Extract the (x, y) coordinate from the center of the cell holding the provided text.  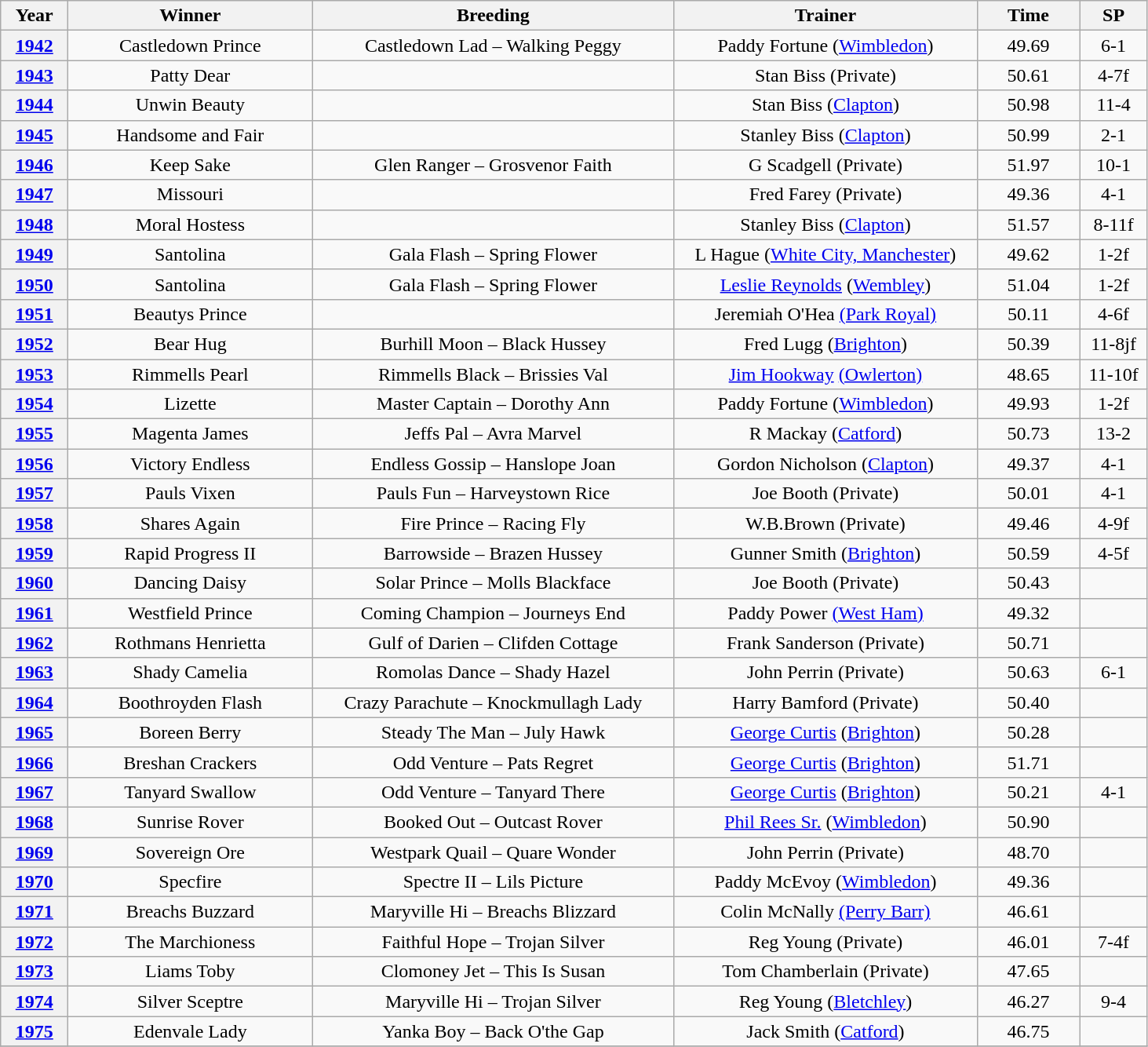
1947 (35, 195)
Rimmells Black – Brissies Val (493, 374)
Coming Champion – Journeys End (493, 613)
4-5f (1113, 553)
1942 (35, 46)
50.01 (1028, 494)
9-4 (1113, 1001)
50.40 (1028, 702)
Fred Lugg (Brighton) (825, 344)
Sunrise Rover (190, 822)
Unwin Beauty (190, 105)
Pauls Vixen (190, 494)
1975 (35, 1031)
1967 (35, 792)
1957 (35, 494)
Leslie Reynolds (Wembley) (825, 284)
Odd Venture – Tanyard There (493, 792)
50.61 (1028, 75)
Trainer (825, 16)
Castledown Prince (190, 46)
Sovereign Ore (190, 852)
Tom Chamberlain (Private) (825, 972)
47.65 (1028, 972)
R Mackay (Catford) (825, 434)
51.97 (1028, 165)
46.61 (1028, 912)
Gunner Smith (Brighton) (825, 553)
Tanyard Swallow (190, 792)
Fred Farey (Private) (825, 195)
Beautys Prince (190, 314)
Solar Prince – Molls Blackface (493, 583)
Rapid Progress II (190, 553)
Barrowside – Brazen Hussey (493, 553)
1961 (35, 613)
1970 (35, 882)
4-6f (1113, 314)
Maryville Hi – Trojan Silver (493, 1001)
50.28 (1028, 732)
Paddy Power (West Ham) (825, 613)
51.04 (1028, 284)
1949 (35, 254)
Jack Smith (Catford) (825, 1031)
11-10f (1113, 374)
Keep Sake (190, 165)
Endless Gossip – Hanslope Joan (493, 464)
Faithful Hope – Trojan Silver (493, 942)
Bear Hug (190, 344)
1962 (35, 643)
1950 (35, 284)
1951 (35, 314)
1959 (35, 553)
1964 (35, 702)
Glen Ranger – Grosvenor Faith (493, 165)
49.32 (1028, 613)
Burhill Moon – Black Hussey (493, 344)
1971 (35, 912)
Jeremiah O'Hea (Park Royal) (825, 314)
46.27 (1028, 1001)
Time (1028, 16)
Moral Hostess (190, 224)
1965 (35, 732)
Jim Hookway (Owlerton) (825, 374)
Lizette (190, 404)
1943 (35, 75)
2-1 (1113, 135)
8-11f (1113, 224)
Romolas Dance – Shady Hazel (493, 673)
50.59 (1028, 553)
50.90 (1028, 822)
50.39 (1028, 344)
1973 (35, 972)
Frank Sanderson (Private) (825, 643)
W.B.Brown (Private) (825, 523)
Rimmells Pearl (190, 374)
49.62 (1028, 254)
Patty Dear (190, 75)
Breeding (493, 16)
Crazy Parachute – Knockmullagh Lady (493, 702)
49.46 (1028, 523)
Steady The Man – July Hawk (493, 732)
Boothroyden Flash (190, 702)
1955 (35, 434)
The Marchioness (190, 942)
1966 (35, 762)
1948 (35, 224)
Gordon Nicholson (Clapton) (825, 464)
Yanka Boy – Back O'the Gap (493, 1031)
Phil Rees Sr. (Wimbledon) (825, 822)
1956 (35, 464)
1972 (35, 942)
1958 (35, 523)
Rothmans Henrietta (190, 643)
Jeffs Pal – Avra Marvel (493, 434)
46.01 (1028, 942)
Winner (190, 16)
Spectre II – Lils Picture (493, 882)
Westpark Quail – Quare Wonder (493, 852)
50.99 (1028, 135)
Shady Camelia (190, 673)
Westfield Prince (190, 613)
Reg Young (Private) (825, 942)
1944 (35, 105)
48.70 (1028, 852)
51.71 (1028, 762)
4-9f (1113, 523)
Shares Again (190, 523)
1952 (35, 344)
50.21 (1028, 792)
Master Captain – Dorothy Ann (493, 404)
Clomoney Jet – This Is Susan (493, 972)
50.43 (1028, 583)
46.75 (1028, 1031)
Castledown Lad – Walking Peggy (493, 46)
SP (1113, 16)
L Hague (White City, Manchester) (825, 254)
Boreen Berry (190, 732)
Victory Endless (190, 464)
11-4 (1113, 105)
11-8jf (1113, 344)
51.57 (1028, 224)
Stan Biss (Private) (825, 75)
Paddy McEvoy (Wimbledon) (825, 882)
Liams Toby (190, 972)
1974 (35, 1001)
10-1 (1113, 165)
Edenvale Lady (190, 1031)
50.63 (1028, 673)
Handsome and Fair (190, 135)
Booked Out – Outcast Rover (493, 822)
1968 (35, 822)
4-7f (1113, 75)
Dancing Daisy (190, 583)
Breshan Crackers (190, 762)
Gulf of Darien – Clifden Cottage (493, 643)
48.65 (1028, 374)
50.73 (1028, 434)
1960 (35, 583)
Stan Biss (Clapton) (825, 105)
Breachs Buzzard (190, 912)
50.71 (1028, 643)
49.37 (1028, 464)
1969 (35, 852)
1963 (35, 673)
G Scadgell (Private) (825, 165)
13-2 (1113, 434)
Fire Prince – Racing Fly (493, 523)
Magenta James (190, 434)
50.11 (1028, 314)
Colin McNally (Perry Barr) (825, 912)
7-4f (1113, 942)
Year (35, 16)
49.69 (1028, 46)
Pauls Fun – Harveystown Rice (493, 494)
Specfire (190, 882)
49.93 (1028, 404)
1953 (35, 374)
Maryville Hi – Breachs Blizzard (493, 912)
Reg Young (Bletchley) (825, 1001)
Missouri (190, 195)
1945 (35, 135)
1954 (35, 404)
Odd Venture – Pats Regret (493, 762)
50.98 (1028, 105)
Harry Bamford (Private) (825, 702)
1946 (35, 165)
Silver Sceptre (190, 1001)
